Scan for the cell matching the given text and deliver its (X, Y) coordinate at center. 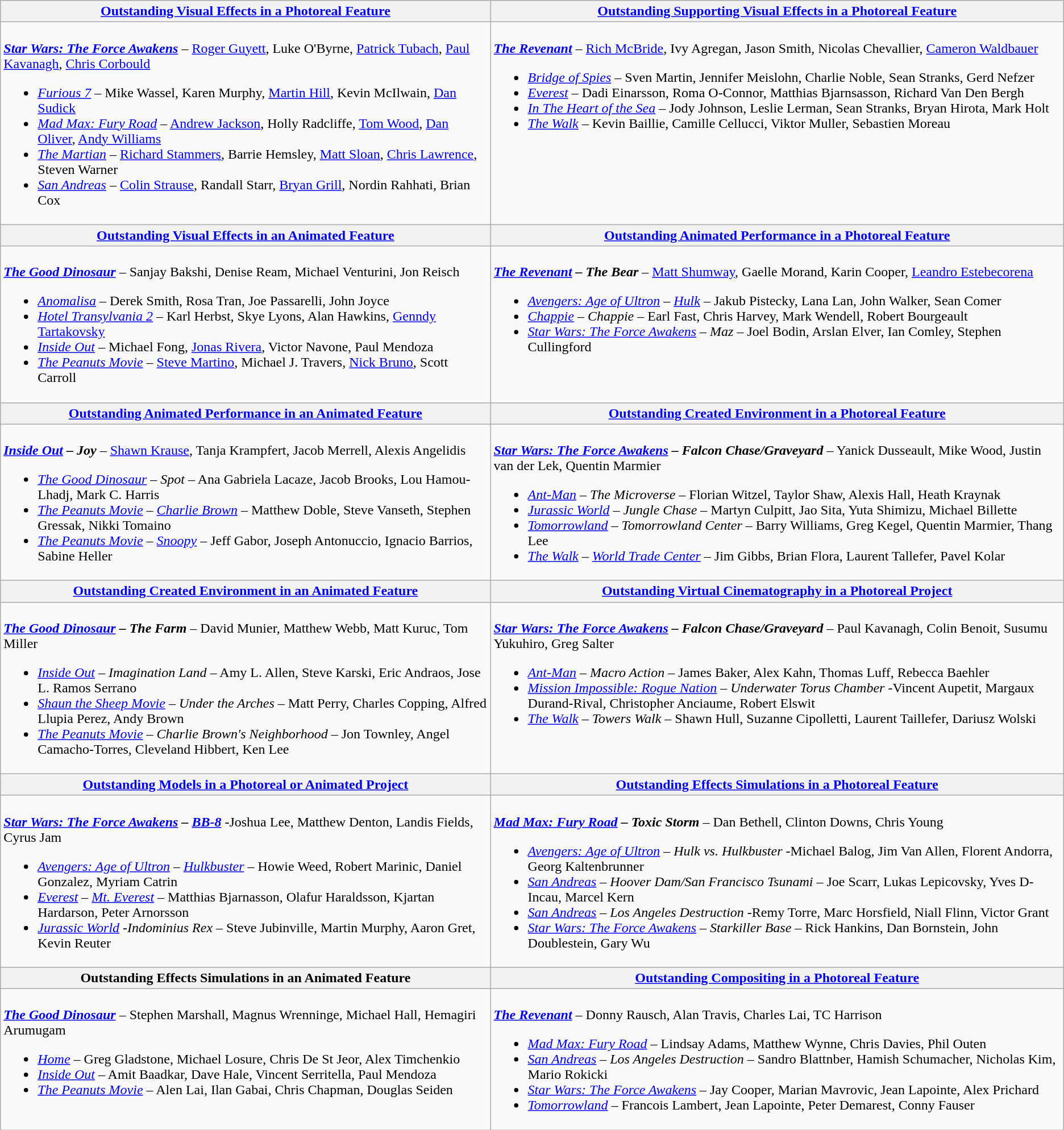
Outstanding Created Environment in a Photoreal Feature (777, 413)
Outstanding Visual Effects in an Animated Feature (246, 235)
Outstanding Models in a Photoreal or Animated Project (246, 784)
Outstanding Effects Simulations in a Photoreal Feature (777, 784)
Outstanding Animated Performance in an Animated Feature (246, 413)
Outstanding Effects Simulations in an Animated Feature (246, 978)
Outstanding Created Environment in an Animated Feature (246, 591)
Outstanding Compositing in a Photoreal Feature (777, 978)
Outstanding Virtual Cinematography in a Photoreal Project (777, 591)
Outstanding Animated Performance in a Photoreal Feature (777, 235)
Outstanding Supporting Visual Effects in a Photoreal Feature (777, 11)
Outstanding Visual Effects in a Photoreal Feature (246, 11)
